Search for the cell housing the specified text and yield its [X, Y] center coordinate. 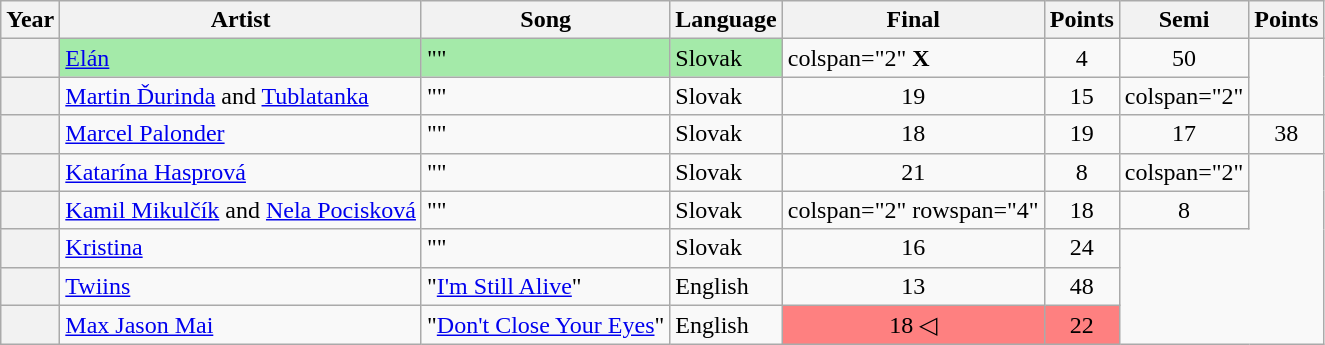
4 [1082, 58]
"I'm Still Alive" [545, 286]
Twiins [241, 286]
Kamil Mikulčík and Nela Pocisková [241, 210]
38 [1286, 134]
Katarína Hasprová [241, 172]
Marcel Palonder [241, 134]
Semi [1184, 20]
Final [913, 20]
"Don't Close Your Eyes" [545, 325]
colspan="2" rowspan="4" [913, 210]
Kristina [241, 248]
15 [1082, 96]
24 [1082, 248]
21 [913, 172]
50 [1184, 58]
18 ◁ [913, 325]
Max Jason Mai [241, 325]
Year [30, 20]
16 [913, 248]
17 [1184, 134]
Martin Ďurinda and Tublatanka [241, 96]
22 [1082, 325]
Artist [241, 20]
Song [545, 20]
colspan="2" X [913, 58]
13 [913, 286]
48 [1082, 286]
Language [726, 20]
Elán [241, 58]
